From the cell containing the given text, extract its center point as (X, Y) coordinate. 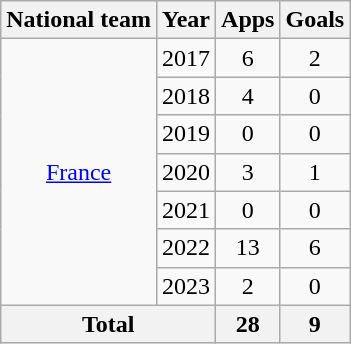
Year (186, 20)
1 (315, 172)
13 (248, 248)
2019 (186, 134)
2021 (186, 210)
Total (108, 324)
2018 (186, 96)
Goals (315, 20)
2017 (186, 58)
4 (248, 96)
9 (315, 324)
National team (79, 20)
28 (248, 324)
2023 (186, 286)
2020 (186, 172)
3 (248, 172)
Apps (248, 20)
France (79, 172)
2022 (186, 248)
